Pinpoint the cell where the given text exists, returning its [X, Y] midpoint coordinate. 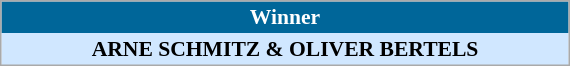
Winner [284, 17]
ARNE SCHMITZ & OLIVER BERTELS [284, 49]
